For the text-containing cell, return its midpoint in (x, y) coordinate format. 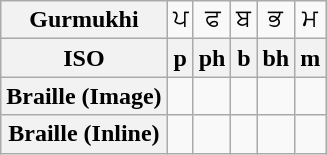
m (310, 58)
ISO (84, 58)
ਭ (276, 20)
ਪ (180, 20)
ਬ (244, 20)
Gurmukhi (84, 20)
ਫ (212, 20)
b (244, 58)
ਮ (310, 20)
Braille (Inline) (84, 134)
ph (212, 58)
p (180, 58)
Braille (Image) (84, 96)
bh (276, 58)
